Determine the (x, y) coordinate at the center of the cell enclosing the given text.  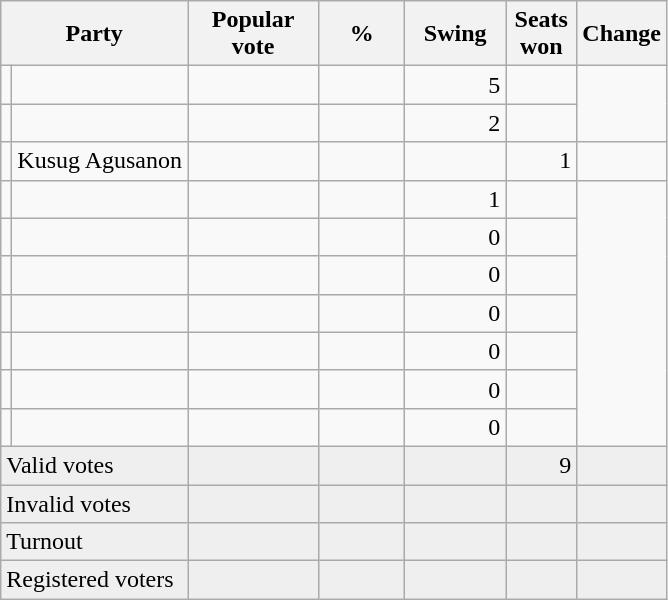
Kusug Agusanon (100, 161)
Swing (456, 34)
% (362, 34)
5 (456, 85)
Registered voters (94, 580)
Turnout (94, 542)
Valid votes (94, 465)
2 (456, 123)
Popular vote (254, 34)
Invalid votes (94, 503)
Party (94, 34)
9 (542, 465)
Seatswon (542, 34)
Change (622, 34)
